Provide the (X, Y) coordinate of the cell's center where the given text is located.  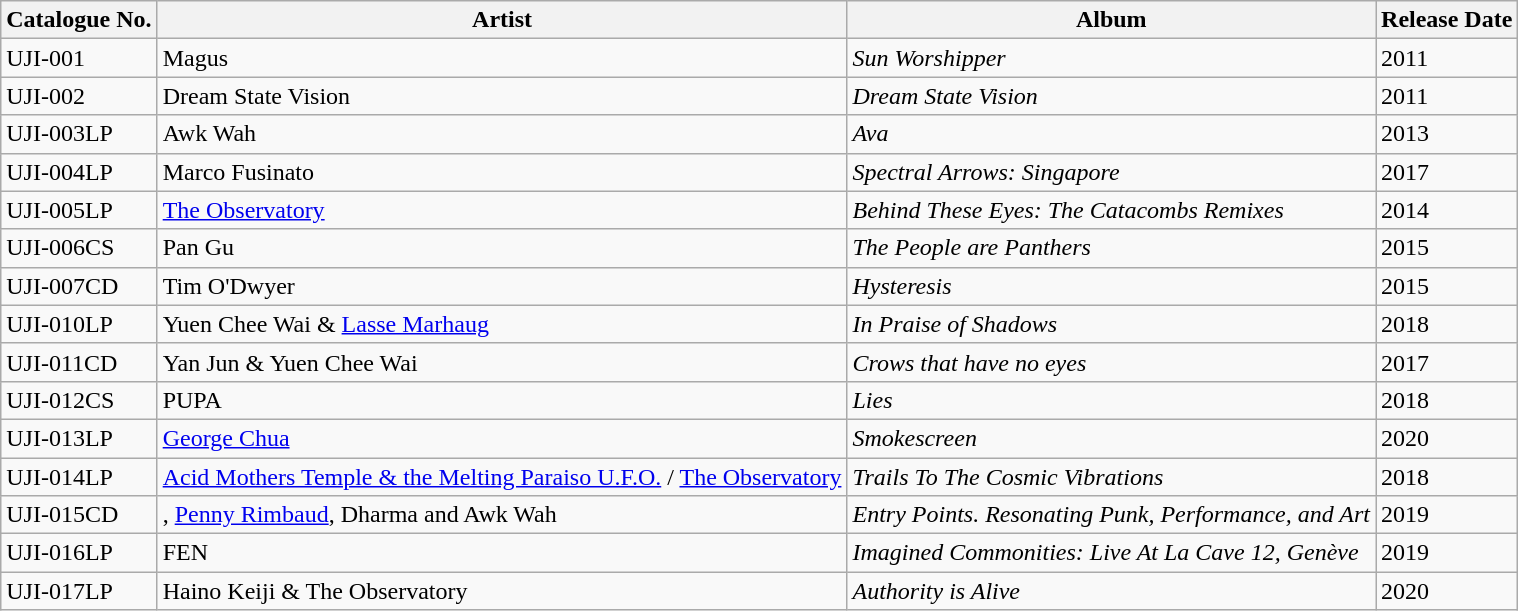
Spectral Arrows: Singapore (1112, 172)
Authority is Alive (1112, 591)
UJI-010LP (79, 324)
Trails To The Cosmic Vibrations (1112, 477)
2014 (1447, 210)
UJI-001 (79, 58)
UJI-014LP (79, 477)
Magus (502, 58)
Awk Wah (502, 134)
UJI-013LP (79, 438)
Smokescreen (1112, 438)
Imagined Commonities: Live At La Cave 12, Genève (1112, 553)
Catalogue No. (79, 20)
Pan Gu (502, 248)
2013 (1447, 134)
UJI-004LP (79, 172)
UJI-005LP (79, 210)
Artist (502, 20)
UJI-016LP (79, 553)
Yan Jun & Yuen Chee Wai (502, 362)
UJI-011CD (79, 362)
UJI-002 (79, 96)
Ava (1112, 134)
UJI-015CD (79, 515)
UJI-007CD (79, 286)
UJI-017LP (79, 591)
Haino Keiji & The Observatory (502, 591)
Tim O'Dwyer (502, 286)
Behind These Eyes: The Catacombs Remixes (1112, 210)
Release Date (1447, 20)
Crows that have no eyes (1112, 362)
PUPA (502, 400)
UJI-006CS (79, 248)
Album (1112, 20)
Sun Worshipper (1112, 58)
Hysteresis (1112, 286)
In Praise of Shadows (1112, 324)
Marco Fusinato (502, 172)
George Chua (502, 438)
Acid Mothers Temple & the Melting Paraiso U.F.O. / The Observatory (502, 477)
The People are Panthers (1112, 248)
UJI-012CS (79, 400)
Yuen Chee Wai & Lasse Marhaug (502, 324)
FEN (502, 553)
UJI-003LP (79, 134)
, Penny Rimbaud, Dharma and Awk Wah (502, 515)
The Observatory (502, 210)
Lies (1112, 400)
Entry Points. Resonating Punk, Performance, and Art (1112, 515)
